Pinpoint the cell where the given text exists, returning its (x, y) midpoint coordinate. 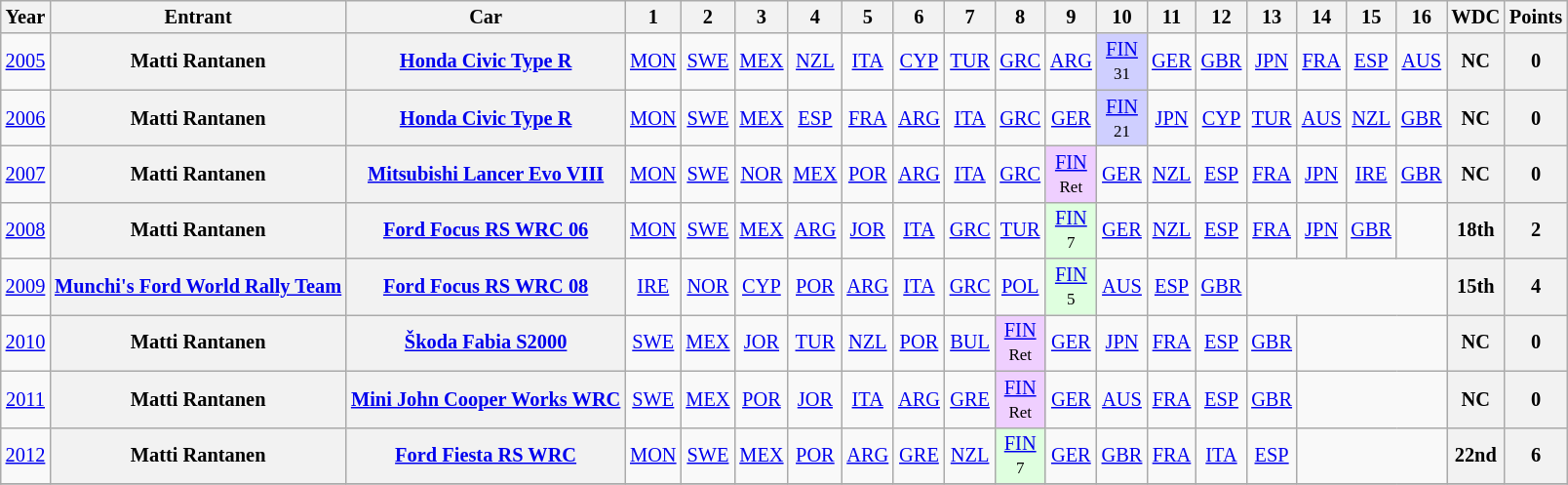
13 (1272, 17)
FIN31 (1122, 61)
2009 (25, 287)
Ford Focus RS WRC 08 (486, 287)
Car (486, 17)
9 (1071, 17)
11 (1171, 17)
14 (1321, 17)
2007 (25, 174)
2006 (25, 118)
Entrant (198, 17)
BUL (970, 343)
22nd (1476, 456)
5 (868, 17)
8 (1020, 17)
2008 (25, 230)
FIN21 (1122, 118)
15th (1476, 287)
Ford Fiesta RS WRC (486, 456)
3 (761, 17)
Ford Focus RS WRC 06 (486, 230)
Munchi's Ford World Rally Team (198, 287)
WDC (1476, 17)
POL (1020, 287)
15 (1371, 17)
2010 (25, 343)
Mitsubishi Lancer Evo VIII (486, 174)
18th (1476, 230)
Points (1536, 17)
2005 (25, 61)
Škoda Fabia S2000 (486, 343)
16 (1422, 17)
2011 (25, 399)
1 (653, 17)
Mini John Cooper Works WRC (486, 399)
10 (1122, 17)
FIN5 (1071, 287)
2012 (25, 456)
Year (25, 17)
7 (970, 17)
12 (1222, 17)
